Find where the given text appears and provide that cell's center as (X, Y) coordinate. 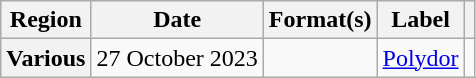
Date (177, 20)
Region (46, 20)
Polydor (420, 58)
Label (420, 20)
27 October 2023 (177, 58)
Various (46, 58)
Format(s) (320, 20)
